Determine the (x, y) coordinate at the center of the cell enclosing the given text.  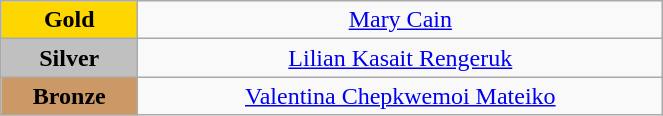
Mary Cain (400, 20)
Valentina Chepkwemoi Mateiko (400, 96)
Silver (70, 58)
Bronze (70, 96)
Lilian Kasait Rengeruk (400, 58)
Gold (70, 20)
